Detect which cell encompasses the target text, then output its [X, Y] center coordinate. 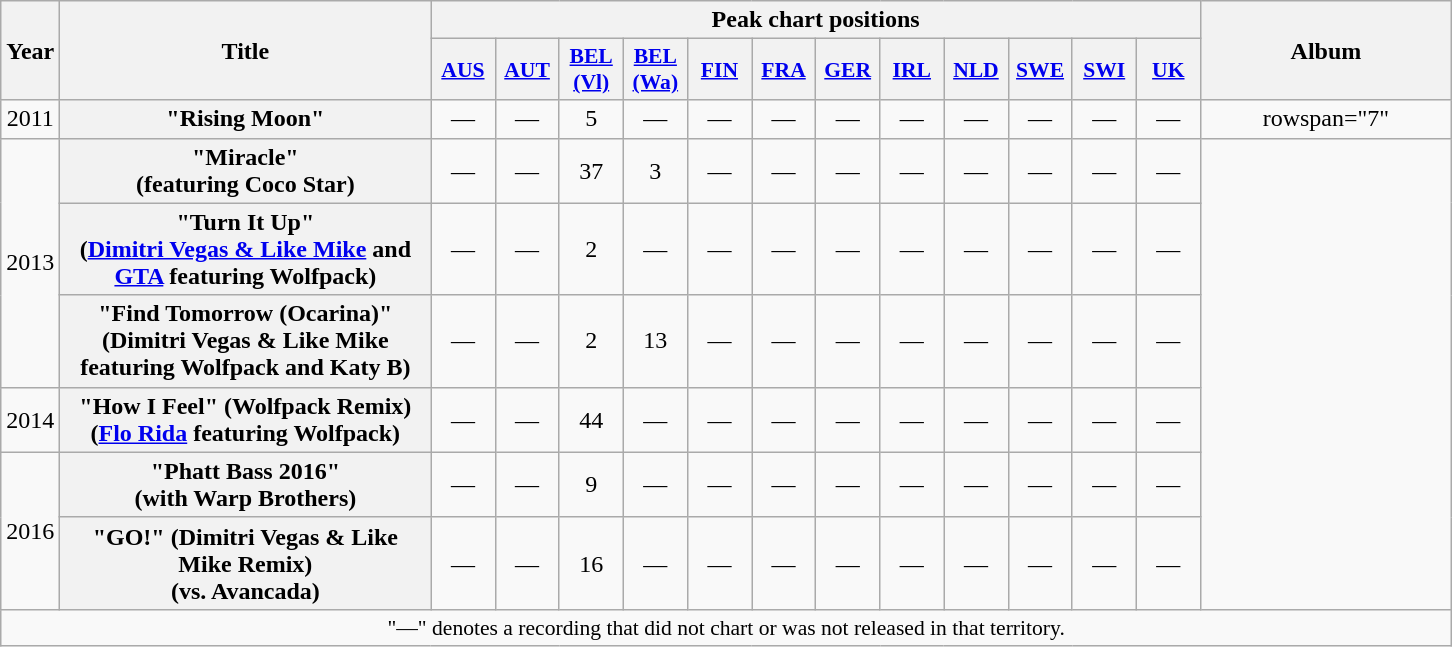
2011 [30, 119]
rowspan="7" [1326, 119]
BEL (Vl) [591, 70]
Peak chart positions [816, 20]
"Turn It Up" (Dimitri Vegas & Like Mike and GTA featuring Wolfpack) [246, 249]
IRL [912, 70]
2014 [30, 420]
9 [591, 484]
2016 [30, 530]
UK [1168, 70]
Year [30, 50]
BEL (Wa) [655, 70]
16 [591, 563]
"GO!" (Dimitri Vegas & Like Mike Remix) (vs. Avancada) [246, 563]
Album [1326, 50]
13 [655, 341]
"How I Feel" (Wolfpack Remix) (Flo Rida featuring Wolfpack) [246, 420]
SWI [1104, 70]
"Phatt Bass 2016" (with Warp Brothers) [246, 484]
"Miracle" (featuring Coco Star) [246, 170]
FIN [719, 70]
AUS [463, 70]
"Rising Moon" [246, 119]
Title [246, 50]
2013 [30, 262]
5 [591, 119]
GER [848, 70]
"Find Tomorrow (Ocarina)"(Dimitri Vegas & Like Mike featuring Wolfpack and Katy B) [246, 341]
AUT [527, 70]
"—" denotes a recording that did not chart or was not released in that territory. [726, 627]
SWE [1040, 70]
NLD [976, 70]
FRA [784, 70]
37 [591, 170]
3 [655, 170]
44 [591, 420]
